Find where the given text appears and provide that cell's center as [X, Y] coordinate. 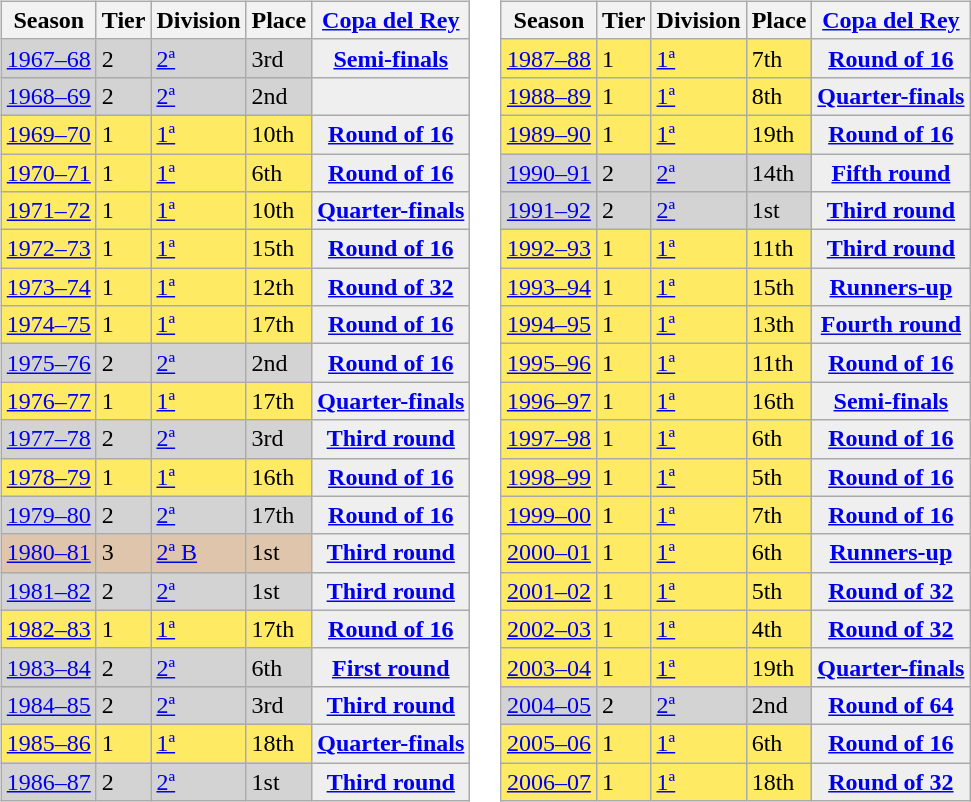
1981–82 [48, 591]
Round of 64 [891, 705]
14th [779, 173]
1968–69 [48, 96]
1969–70 [48, 134]
1978–79 [48, 477]
1970–71 [48, 173]
1975–76 [48, 363]
2002–03 [548, 629]
1987–88 [548, 58]
1971–72 [48, 211]
1976–77 [48, 401]
2006–07 [548, 781]
1977–78 [48, 439]
2ª B [198, 553]
1967–68 [48, 58]
2000–01 [548, 553]
1974–75 [48, 325]
1980–81 [48, 553]
2004–05 [548, 705]
1992–93 [548, 249]
1990–91 [548, 173]
3 [124, 553]
1973–74 [48, 287]
1979–80 [48, 515]
1994–95 [548, 325]
First round [391, 667]
Fifth round [891, 173]
2005–06 [548, 743]
1996–97 [548, 401]
1982–83 [48, 629]
1988–89 [548, 96]
1995–96 [548, 363]
1999–00 [548, 515]
13th [779, 325]
1993–94 [548, 287]
Fourth round [891, 325]
1972–73 [48, 249]
1989–90 [548, 134]
2003–04 [548, 667]
1983–84 [48, 667]
1986–87 [48, 781]
1984–85 [48, 705]
1997–98 [548, 439]
8th [779, 96]
12th [279, 287]
1998–99 [548, 477]
4th [779, 629]
1985–86 [48, 743]
1991–92 [548, 211]
2001–02 [548, 591]
